Locate the cell with the specified text and output its (x, y) center coordinate. 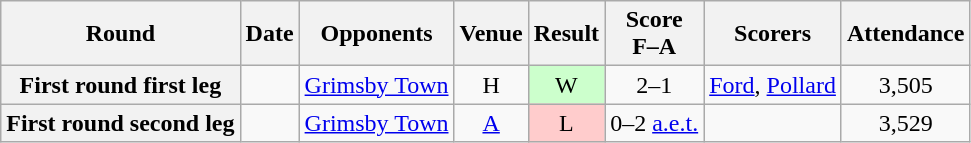
3,529 (905, 123)
0–2 a.e.t. (654, 123)
A (491, 123)
Date (270, 34)
First round second leg (120, 123)
L (566, 123)
H (491, 85)
Round (120, 34)
Opponents (376, 34)
Attendance (905, 34)
Result (566, 34)
Venue (491, 34)
Ford, Pollard (773, 85)
First round first leg (120, 85)
3,505 (905, 85)
2–1 (654, 85)
Scorers (773, 34)
W (566, 85)
ScoreF–A (654, 34)
